Provide the [X, Y] coordinate of the cell's center where the given text is located.  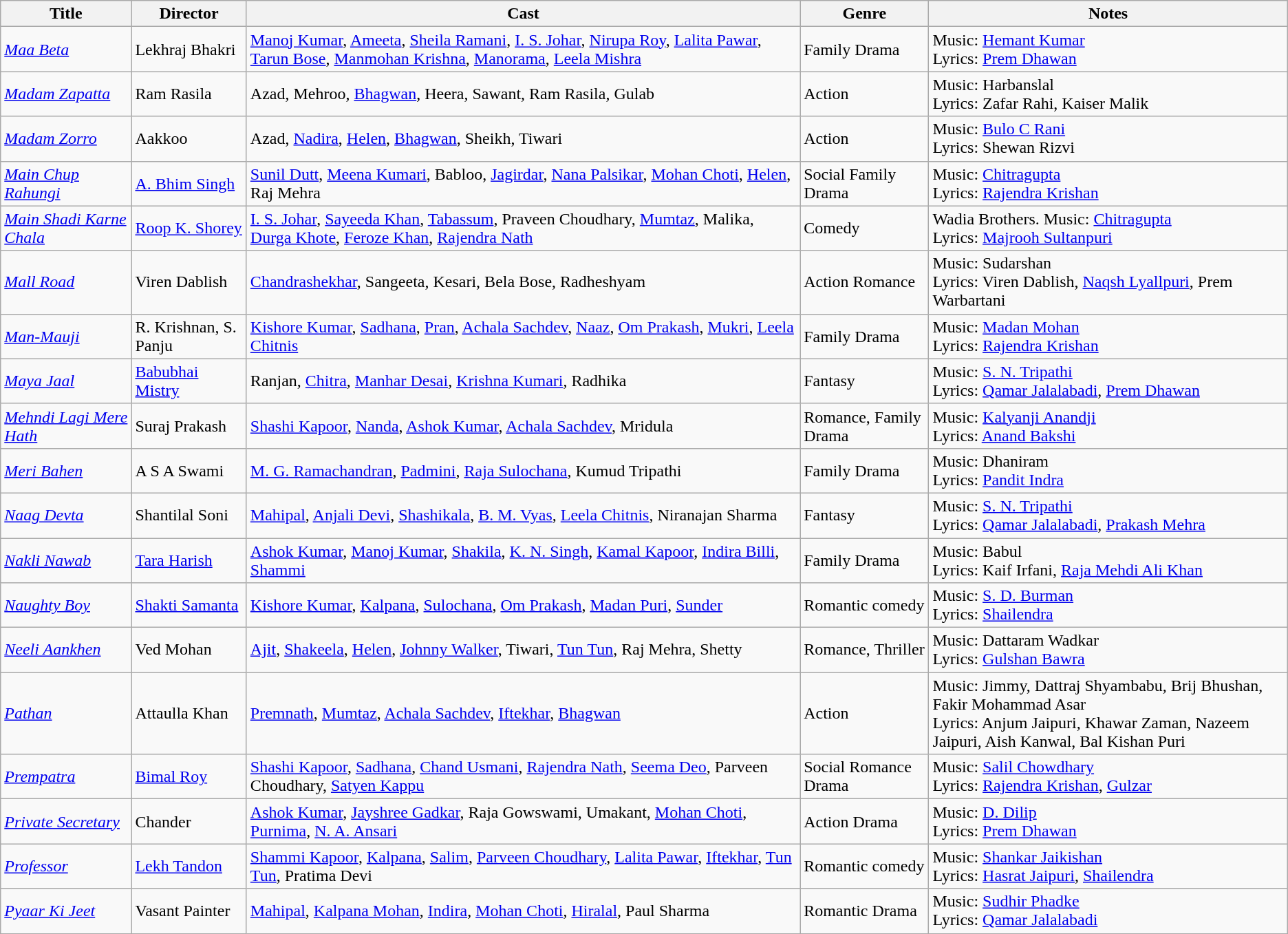
Music: Madan MohanLyrics: Rajendra Krishan [1108, 336]
Shashi Kapoor, Nanda, Ashok Kumar, Achala Sachdev, Mridula [523, 425]
Music: Sudhir PhadkeLyrics: Qamar Jalalabadi [1108, 911]
Naag Devta [66, 515]
Ram Rasila [189, 94]
Prempatra [66, 776]
Genre [864, 14]
Naughty Boy [66, 606]
Private Secretary [66, 822]
Premnath, Mumtaz, Achala Sachdev, Iftekhar, Bhagwan [523, 713]
Lekhraj Bhakri [189, 50]
Kishore Kumar, Sadhana, Pran, Achala Sachdev, Naaz, Om Prakash, Mukri, Leela Chitnis [523, 336]
Viren Dablish [189, 282]
A. Bhim Singh [189, 183]
Madam Zapatta [66, 94]
Director [189, 14]
Shashi Kapoor, Sadhana, Chand Usmani, Rajendra Nath, Seema Deo, Parveen Choudhary, Satyen Kappu [523, 776]
Music: DhaniramLyrics: Pandit Indra [1108, 471]
Neeli Aankhen [66, 650]
Ashok Kumar, Jayshree Gadkar, Raja Gowswami, Umakant, Mohan Choti, Purnima, N. A. Ansari [523, 822]
Music: D. DilipLyrics: Prem Dhawan [1108, 822]
Music: ChitraguptaLyrics: Rajendra Krishan [1108, 183]
Action Drama [864, 822]
Attaulla Khan [189, 713]
Madam Zorro [66, 139]
Man-Mauji [66, 336]
Music: S. N. TripathiLyrics: Qamar Jalalabadi, Prem Dhawan [1108, 381]
Azad, Mehroo, Bhagwan, Heera, Sawant, Ram Rasila, Gulab [523, 94]
Maya Jaal [66, 381]
Music: Dattaram WadkarLyrics: Gulshan Bawra [1108, 650]
Mehndi Lagi Mere Hath [66, 425]
Shakti Samanta [189, 606]
Music: S. D. BurmanLyrics: Shailendra [1108, 606]
Wadia Brothers. Music: ChitraguptaLyrics: Majrooh Sultanpuri [1108, 229]
Ajit, Shakeela, Helen, Johnny Walker, Tiwari, Tun Tun, Raj Mehra, Shetty [523, 650]
Romantic Drama [864, 911]
Romance, Family Drama [864, 425]
A S A Swami [189, 471]
Ashok Kumar, Manoj Kumar, Shakila, K. N. Singh, Kamal Kapoor, Indira Billi, Shammi [523, 560]
Bimal Roy [189, 776]
I. S. Johar, Sayeeda Khan, Tabassum, Praveen Choudhary, Mumtaz, Malika, Durga Khote, Feroze Khan, Rajendra Nath [523, 229]
Ved Mohan [189, 650]
Action Romance [864, 282]
R. Krishnan, S. Panju [189, 336]
Social Family Drama [864, 183]
Notes [1108, 14]
Nakli Nawab [66, 560]
Main Chup Rahungi [66, 183]
Vasant Painter [189, 911]
Main Shadi Karne Chala [66, 229]
Music: Salil ChowdharyLyrics: Rajendra Krishan, Gulzar [1108, 776]
Music: SudarshanLyrics: Viren Dablish, Naqsh Lyallpuri, Prem Warbartani [1108, 282]
Music: S. N. TripathiLyrics: Qamar Jalalabadi, Prakash Mehra [1108, 515]
Lekh Tandon [189, 866]
Cast [523, 14]
Shammi Kapoor, Kalpana, Salim, Parveen Choudhary, Lalita Pawar, Iftekhar, Tun Tun, Pratima Devi [523, 866]
Babubhai Mistry [189, 381]
Ranjan, Chitra, Manhar Desai, Krishna Kumari, Radhika [523, 381]
Chandrashekhar, Sangeeta, Kesari, Bela Bose, Radheshyam [523, 282]
Chander [189, 822]
Sunil Dutt, Meena Kumari, Babloo, Jagirdar, Nana Palsikar, Mohan Choti, Helen, Raj Mehra [523, 183]
Aakkoo [189, 139]
Music: Jimmy, Dattraj Shyambabu, Brij Bhushan, Fakir Mohammad AsarLyrics: Anjum Jaipuri, Khawar Zaman, Nazeem Jaipuri, Aish Kanwal, Bal Kishan Puri [1108, 713]
Kishore Kumar, Kalpana, Sulochana, Om Prakash, Madan Puri, Sunder [523, 606]
Music: HarbanslalLyrics: Zafar Rahi, Kaiser Malik [1108, 94]
Maa Beta [66, 50]
Social Romance Drama [864, 776]
Mall Road [66, 282]
Mahipal, Kalpana Mohan, Indira, Mohan Choti, Hiralal, Paul Sharma [523, 911]
Pyaar Ki Jeet [66, 911]
Music: Hemant KumarLyrics: Prem Dhawan [1108, 50]
Music: Kalyanji AnandjiLyrics: Anand Bakshi [1108, 425]
Romance, Thriller [864, 650]
Shantilal Soni [189, 515]
Comedy [864, 229]
M. G. Ramachandran, Padmini, Raja Sulochana, Kumud Tripathi [523, 471]
Mahipal, Anjali Devi, Shashikala, B. M. Vyas, Leela Chitnis, Niranajan Sharma [523, 515]
Suraj Prakash [189, 425]
Music: Bulo C RaniLyrics: Shewan Rizvi [1108, 139]
Meri Bahen [66, 471]
Title [66, 14]
Pathan [66, 713]
Music: BabulLyrics: Kaif Irfani, Raja Mehdi Ali Khan [1108, 560]
Roop K. Shorey [189, 229]
Tara Harish [189, 560]
Azad, Nadira, Helen, Bhagwan, Sheikh, Tiwari [523, 139]
Manoj Kumar, Ameeta, Sheila Ramani, I. S. Johar, Nirupa Roy, Lalita Pawar, Tarun Bose, Manmohan Krishna, Manorama, Leela Mishra [523, 50]
Professor [66, 866]
Music: Shankar JaikishanLyrics: Hasrat Jaipuri, Shailendra [1108, 866]
